For the text-containing cell, return its midpoint in (X, Y) coordinate format. 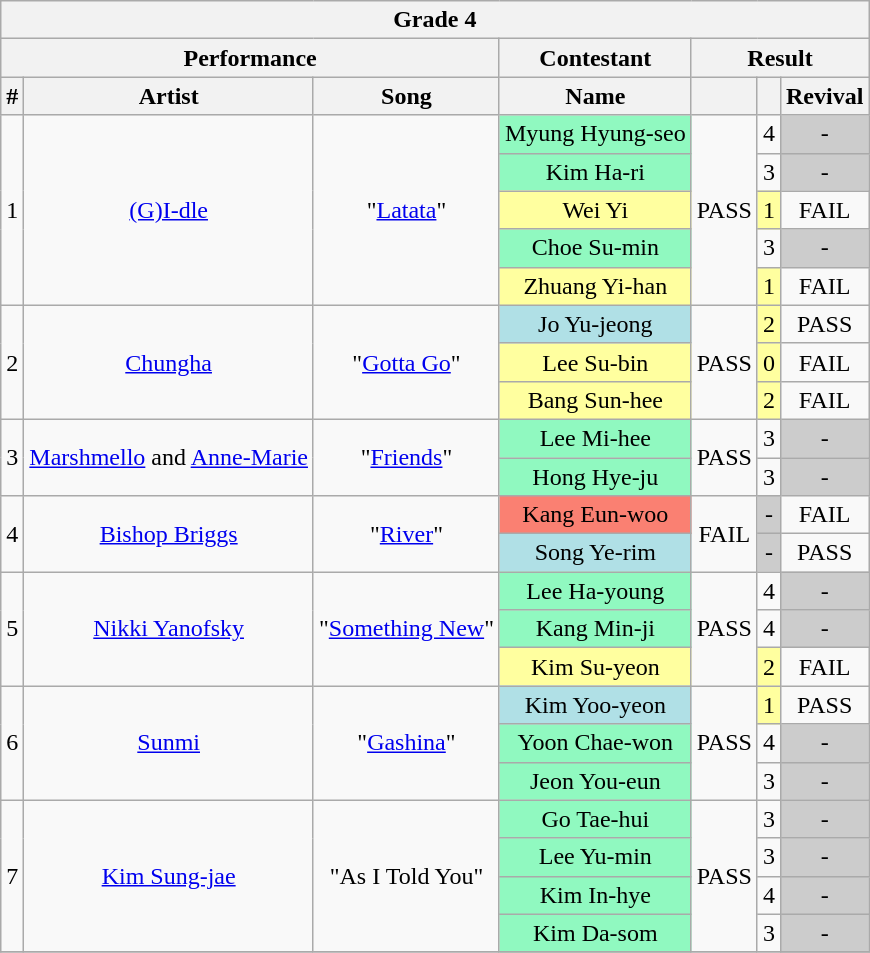
Hong Hye-ju (595, 477)
Kim Yoo-yeon (595, 705)
"Gotta Go" (406, 362)
"River" (406, 534)
6 (12, 743)
Jo Yu-jeong (595, 324)
Song Ye-rim (595, 553)
Kim Ha-ri (595, 172)
0 (768, 362)
"Friends" (406, 457)
Grade 4 (435, 20)
Yoon Chae-won (595, 743)
Kang Eun-woo (595, 515)
Go Tae-hui (595, 819)
Sunmi (169, 743)
Chungha (169, 362)
Lee Mi-hee (595, 438)
Choe Su-min (595, 248)
Kim Su-yeon (595, 667)
Myung Hyung-seo (595, 134)
Kim Sung-jae (169, 876)
Jeon You-eun (595, 781)
(G)I-dle (169, 210)
Song (406, 96)
"As I Told You" (406, 876)
Artist (169, 96)
5 (12, 629)
Kim In-hye (595, 895)
Nikki Yanofsky (169, 629)
Marshmello and Anne-Marie (169, 457)
Kang Min-ji (595, 629)
Bishop Briggs (169, 534)
"Something New" (406, 629)
Revival (824, 96)
Zhuang Yi-han (595, 286)
Wei Yi (595, 210)
# (12, 96)
7 (12, 876)
Bang Sun-hee (595, 400)
Lee Ha-young (595, 591)
"Gashina" (406, 743)
Contestant (595, 58)
Lee Yu-min (595, 857)
"Latata" (406, 210)
Kim Da-som (595, 933)
Lee Su-bin (595, 362)
Result (780, 58)
Performance (250, 58)
Name (595, 96)
